Provide the (x, y) coordinate of the cell's center where the given text is located.  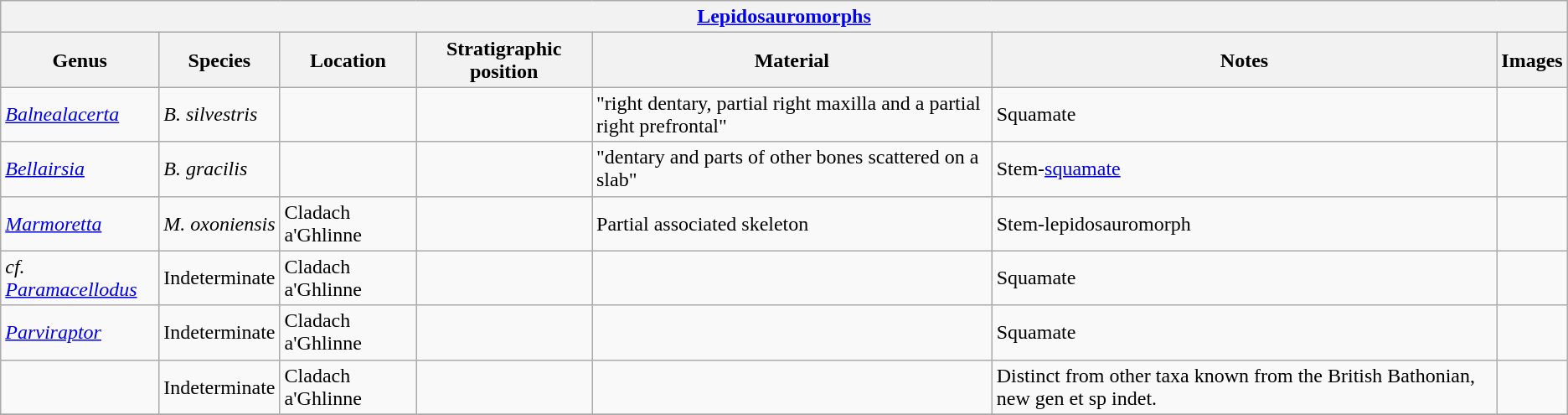
Material (792, 60)
Stem-lepidosauromorph (1245, 223)
Partial associated skeleton (792, 223)
"right dentary, partial right maxilla and a partial right prefrontal" (792, 114)
Marmoretta (80, 223)
Genus (80, 60)
Lepidosauromorphs (784, 17)
Species (219, 60)
Parviraptor (80, 332)
Distinct from other taxa known from the British Bathonian, new gen et sp indet. (1245, 387)
Stratigraphic position (504, 60)
B. silvestris (219, 114)
Stem-squamate (1245, 169)
Notes (1245, 60)
Bellairsia (80, 169)
B. gracilis (219, 169)
Location (348, 60)
Images (1532, 60)
Balnealacerta (80, 114)
"dentary and parts of other bones scattered on a slab" (792, 169)
M. oxoniensis (219, 223)
cf. Paramacellodus (80, 278)
